Provide the [x, y] coordinate of the cell's center where the given text is located.  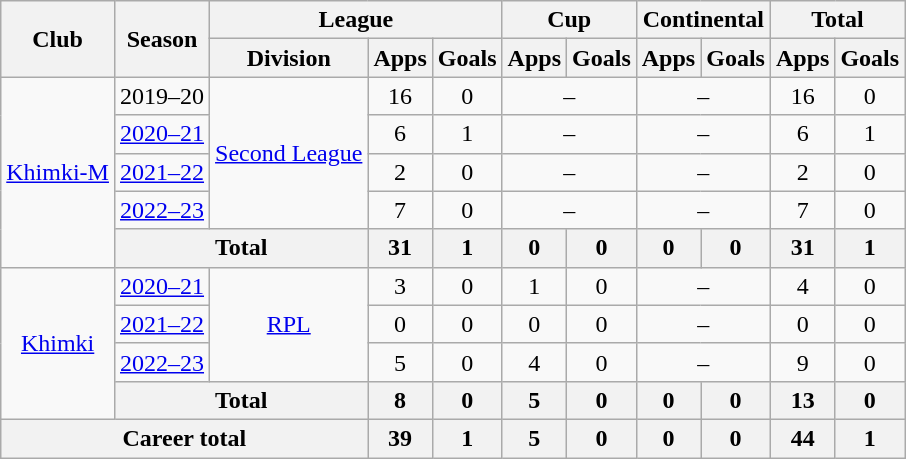
Khimki [58, 343]
39 [400, 438]
League [356, 20]
Season [162, 39]
8 [400, 400]
Khimki-M [58, 172]
9 [802, 362]
Second League [289, 153]
RPL [289, 324]
13 [802, 400]
Continental [703, 20]
3 [400, 286]
Club [58, 39]
44 [802, 438]
Cup [569, 20]
2019–20 [162, 96]
Division [289, 58]
Career total [184, 438]
